Capture the cell that displays the provided text and extract its (X, Y) central coordinate. 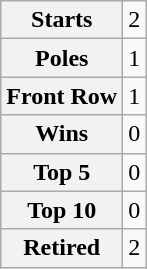
Poles (62, 58)
Top 10 (62, 210)
Retired (62, 248)
Front Row (62, 96)
Top 5 (62, 172)
Wins (62, 134)
Starts (62, 20)
